For the text-containing cell, return its midpoint in (X, Y) coordinate format. 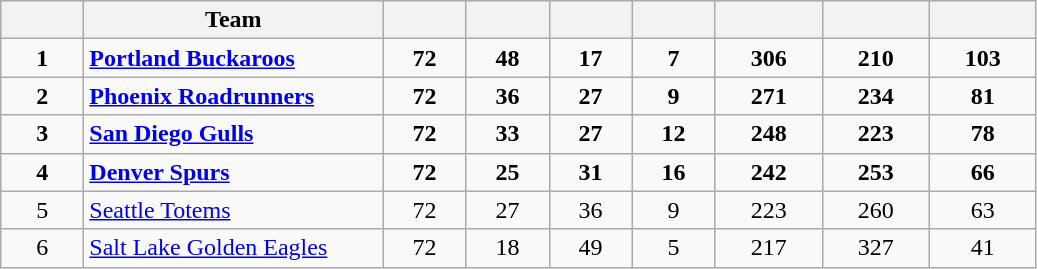
3 (42, 134)
12 (674, 134)
Seattle Totems (234, 210)
7 (674, 58)
6 (42, 248)
San Diego Gulls (234, 134)
260 (876, 210)
327 (876, 248)
25 (508, 172)
81 (982, 96)
Team (234, 20)
248 (768, 134)
Portland Buckaroos (234, 58)
306 (768, 58)
271 (768, 96)
49 (590, 248)
66 (982, 172)
Denver Spurs (234, 172)
217 (768, 248)
18 (508, 248)
41 (982, 248)
234 (876, 96)
1 (42, 58)
103 (982, 58)
Salt Lake Golden Eagles (234, 248)
33 (508, 134)
63 (982, 210)
48 (508, 58)
4 (42, 172)
2 (42, 96)
242 (768, 172)
253 (876, 172)
78 (982, 134)
16 (674, 172)
17 (590, 58)
Phoenix Roadrunners (234, 96)
31 (590, 172)
210 (876, 58)
